From the cell containing the given text, extract its center point as [X, Y] coordinate. 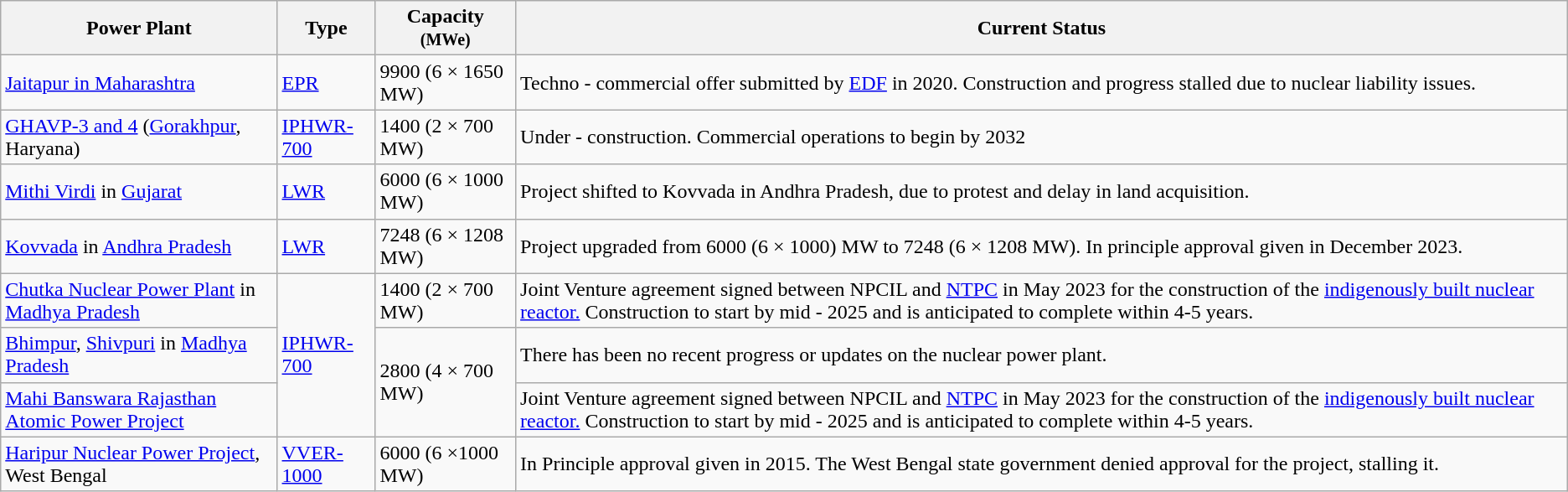
Under - construction. Commercial operations to begin by 2032 [1042, 137]
Bhimpur, Shivpuri in Madhya Pradesh [139, 355]
9900 (6 × 1650 MW) [446, 82]
GHAVP-3 and 4 (Gorakhpur, Haryana) [139, 137]
EPR [327, 82]
In Principle approval given in 2015. The West Bengal state government denied approval for the project, stalling it. [1042, 464]
VVER-1000 [327, 464]
Type [327, 28]
6000 (6 × 1000 MW) [446, 191]
Haripur Nuclear Power Project, West Bengal [139, 464]
There has been no recent progress or updates on the nuclear power plant. [1042, 355]
2800 (4 × 700 MW) [446, 382]
Current Status [1042, 28]
Power Plant [139, 28]
Project shifted to Kovvada in Andhra Pradesh, due to protest and delay in land acquisition. [1042, 191]
Mahi Banswara Rajasthan Atomic Power Project [139, 409]
Techno - commercial offer submitted by EDF in 2020. Construction and progress stalled due to nuclear liability issues. [1042, 82]
Capacity(MWe) [446, 28]
6000 (6 ×1000 MW) [446, 464]
7248 (6 × 1208 MW) [446, 246]
Jaitapur in Maharashtra [139, 82]
Chutka Nuclear Power Plant in Madhya Pradesh [139, 300]
Kovvada in Andhra Pradesh [139, 246]
Mithi Virdi in Gujarat [139, 191]
Project upgraded from 6000 (6 × 1000) MW to 7248 (6 × 1208 MW). In principle approval given in December 2023. [1042, 246]
